Extract the (X, Y) coordinate from the center of the cell holding the provided text.  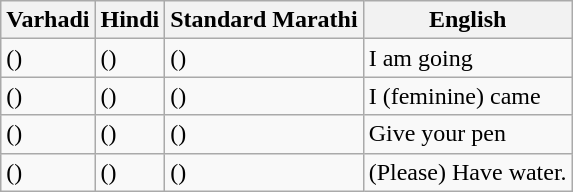
I (feminine) came (468, 96)
I am going (468, 58)
Varhadi (48, 20)
Standard Marathi (264, 20)
Give your pen (468, 134)
(Please) Have water. (468, 172)
Hindi (130, 20)
English (468, 20)
